From the cell containing the given text, extract its center point as (x, y) coordinate. 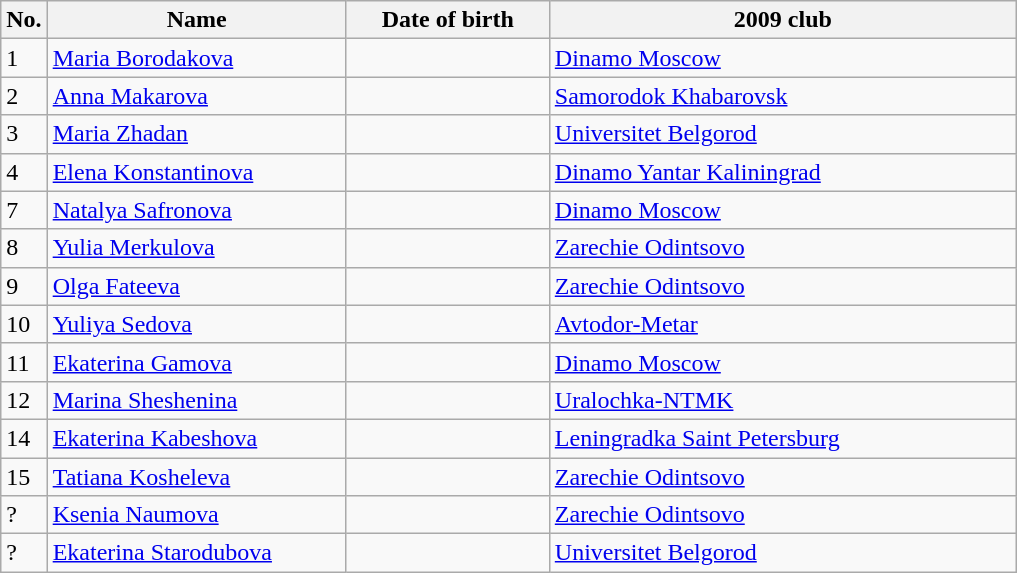
10 (24, 324)
3 (24, 134)
1 (24, 58)
Date of birth (448, 20)
15 (24, 477)
7 (24, 210)
Avtodor-Metar (782, 324)
Dinamo Yantar Kaliningrad (782, 172)
Maria Borodakova (196, 58)
Tatiana Kosheleva (196, 477)
9 (24, 286)
11 (24, 362)
4 (24, 172)
Yulia Merkulova (196, 248)
Olga Fateeva (196, 286)
8 (24, 248)
Name (196, 20)
Ekaterina Starodubova (196, 553)
Marina Sheshenina (196, 400)
Natalya Safronova (196, 210)
2 (24, 96)
Samorodok Khabarovsk (782, 96)
Elena Konstantinova (196, 172)
12 (24, 400)
Leningradka Saint Petersburg (782, 438)
Ksenia Naumova (196, 515)
Ekaterina Gamova (196, 362)
No. (24, 20)
2009 club (782, 20)
Ekaterina Kabeshova (196, 438)
Uralochka-NTMK (782, 400)
Maria Zhadan (196, 134)
14 (24, 438)
Yuliya Sedova (196, 324)
Anna Makarova (196, 96)
